Determine the [X, Y] coordinate at the center of the cell enclosing the given text.  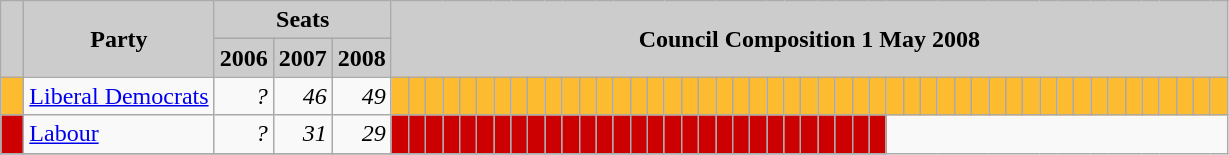
Council Composition 1 May 2008 [809, 39]
2008 [362, 58]
31 [302, 134]
Labour [119, 134]
Liberal Democrats [119, 96]
2007 [302, 58]
Party [119, 39]
29 [362, 134]
46 [302, 96]
49 [362, 96]
2006 [244, 58]
Seats [302, 20]
